Find where the given text appears and provide that cell's center as [x, y] coordinate. 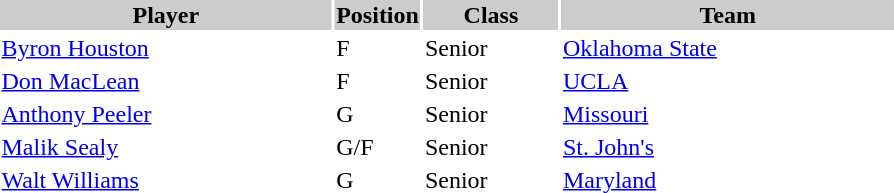
Player [166, 15]
G/F [378, 147]
Anthony Peeler [166, 114]
Team [728, 15]
St. John's [728, 147]
Don MacLean [166, 81]
Byron Houston [166, 48]
Malik Sealy [166, 147]
UCLA [728, 81]
Position [378, 15]
Class [490, 15]
Missouri [728, 114]
Oklahoma State [728, 48]
G [378, 114]
